Output the [x, y] coordinate of the center of the cell containing the given text.  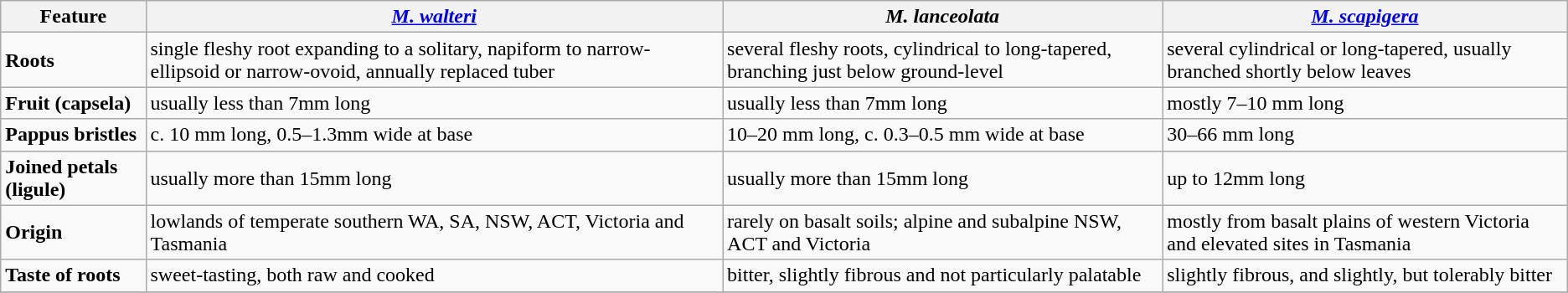
Fruit (capsela) [74, 103]
mostly from basalt plains of western Victoria and elevated sites in Tasmania [1365, 233]
rarely on basalt soils; alpine and subalpine NSW, ACT and Victoria [943, 233]
Feature [74, 17]
lowlands of temperate southern WA, SA, NSW, ACT, Victoria and Tasmania [434, 233]
Roots [74, 60]
10–20 mm long, c. 0.3–0.5 mm wide at base [943, 135]
M. lanceolata [943, 17]
Taste of roots [74, 275]
M. scapigera [1365, 17]
several fleshy roots, cylindrical to long-tapered, branching just below ground-level [943, 60]
sweet-tasting, both raw and cooked [434, 275]
M. walteri [434, 17]
single fleshy root expanding to a solitary, napiform to narrow-ellipsoid or narrow-ovoid, annually replaced tuber [434, 60]
30–66 mm long [1365, 135]
c. 10 mm long, 0.5–1.3mm wide at base [434, 135]
Pappus bristles [74, 135]
Origin [74, 233]
up to 12mm long [1365, 177]
mostly 7–10 mm long [1365, 103]
several cylindrical or long-tapered, usually branched shortly below leaves [1365, 60]
Joined petals (ligule) [74, 177]
slightly fibrous, and slightly, but tolerably bitter [1365, 275]
bitter, slightly fibrous and not particularly palatable [943, 275]
